Detect which cell encompasses the target text, then output its (X, Y) center coordinate. 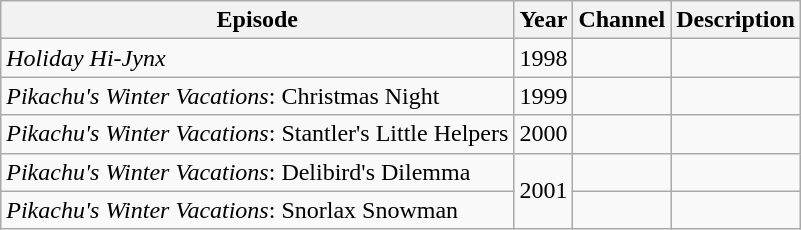
1999 (544, 96)
Pikachu's Winter Vacations: Delibird's Dilemma (258, 172)
Year (544, 20)
1998 (544, 58)
Pikachu's Winter Vacations: Christmas Night (258, 96)
Pikachu's Winter Vacations: Snorlax Snowman (258, 210)
Episode (258, 20)
Pikachu's Winter Vacations: Stantler's Little Helpers (258, 134)
Description (736, 20)
2000 (544, 134)
2001 (544, 191)
Channel (622, 20)
Holiday Hi-Jynx (258, 58)
